Find where the given text appears and provide that cell's center as (X, Y) coordinate. 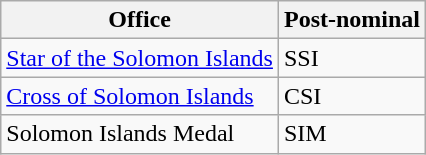
Post-nominal (352, 20)
Office (140, 20)
Solomon Islands Medal (140, 134)
SSI (352, 58)
CSI (352, 96)
Star of the Solomon Islands (140, 58)
SIM (352, 134)
Cross of Solomon Islands (140, 96)
